Provide the [x, y] coordinate of the cell's center where the given text is located.  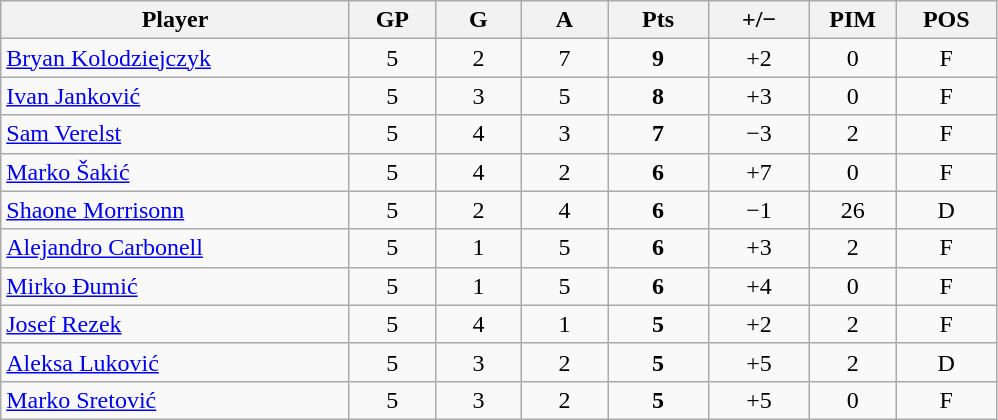
GP [392, 20]
Mirko Đumić [176, 286]
Aleksa Luković [176, 362]
26 [853, 210]
Pts [658, 20]
8 [658, 96]
Bryan Kolodziejczyk [176, 58]
+/− [760, 20]
−3 [760, 134]
Sam Verelst [176, 134]
Shaone Morrisonn [176, 210]
−1 [760, 210]
+4 [760, 286]
Alejandro Carbonell [176, 248]
Player [176, 20]
A [564, 20]
Ivan Janković [176, 96]
+7 [760, 172]
Marko Sretović [176, 400]
G [478, 20]
9 [658, 58]
POS [946, 20]
PIM [853, 20]
Marko Šakić [176, 172]
Josef Rezek [176, 324]
